Output the (x, y) coordinate of the center of the cell containing the given text.  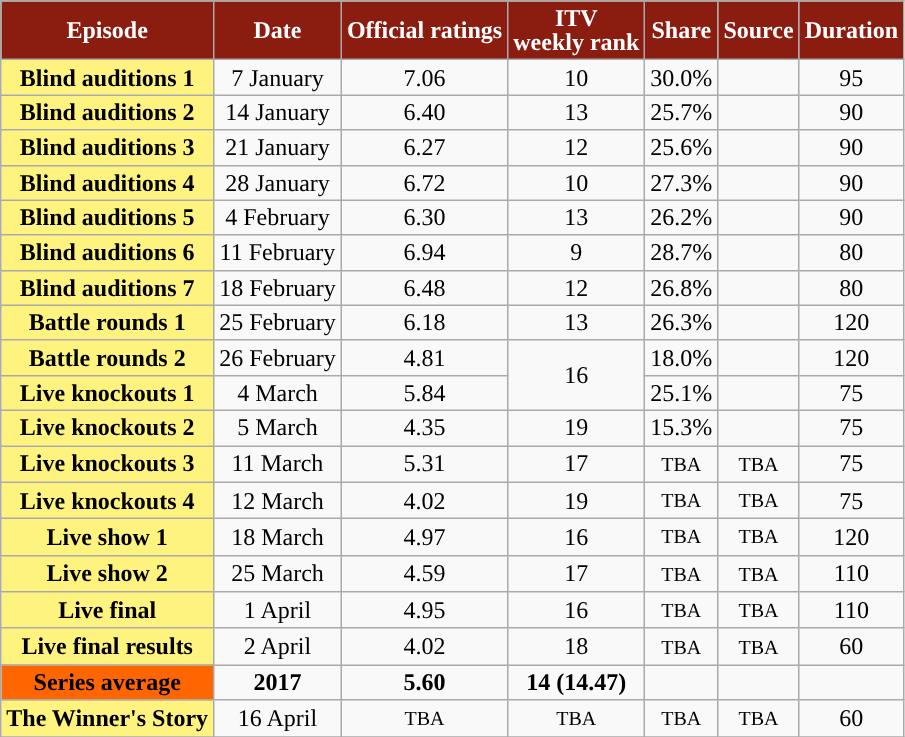
Live final results (108, 646)
6.27 (424, 148)
4 February (278, 218)
11 March (278, 464)
18 March (278, 538)
4 March (278, 392)
Blind auditions 6 (108, 252)
Live knockouts 1 (108, 392)
Blind auditions 1 (108, 78)
5 March (278, 428)
7.06 (424, 78)
16 April (278, 718)
ITVweekly rank (576, 30)
4.35 (424, 428)
4.59 (424, 574)
Blind auditions 5 (108, 218)
28.7% (682, 252)
Live knockouts 4 (108, 500)
5.31 (424, 464)
6.94 (424, 252)
Battle rounds 1 (108, 322)
Duration (851, 30)
27.3% (682, 182)
Episode (108, 30)
9 (576, 252)
21 January (278, 148)
Live show 1 (108, 538)
Blind auditions 4 (108, 182)
Share (682, 30)
Date (278, 30)
25 February (278, 322)
25.7% (682, 112)
26.8% (682, 288)
Battle rounds 2 (108, 358)
The Winner's Story (108, 718)
4.95 (424, 610)
12 March (278, 500)
6.18 (424, 322)
Official ratings (424, 30)
7 January (278, 78)
18 (576, 646)
95 (851, 78)
25.6% (682, 148)
6.40 (424, 112)
Live knockouts 2 (108, 428)
14 January (278, 112)
6.72 (424, 182)
Blind auditions 2 (108, 112)
28 January (278, 182)
4.97 (424, 538)
25 March (278, 574)
6.30 (424, 218)
Blind auditions 3 (108, 148)
4.81 (424, 358)
Live show 2 (108, 574)
5.60 (424, 682)
Series average (108, 682)
5.84 (424, 392)
18.0% (682, 358)
2 April (278, 646)
11 February (278, 252)
25.1% (682, 392)
26.2% (682, 218)
Blind auditions 7 (108, 288)
26 February (278, 358)
6.48 (424, 288)
30.0% (682, 78)
18 February (278, 288)
26.3% (682, 322)
1 April (278, 610)
15.3% (682, 428)
Source (758, 30)
Live final (108, 610)
2017 (278, 682)
Live knockouts 3 (108, 464)
14 (14.47) (576, 682)
